Capture the cell that displays the provided text and extract its (x, y) central coordinate. 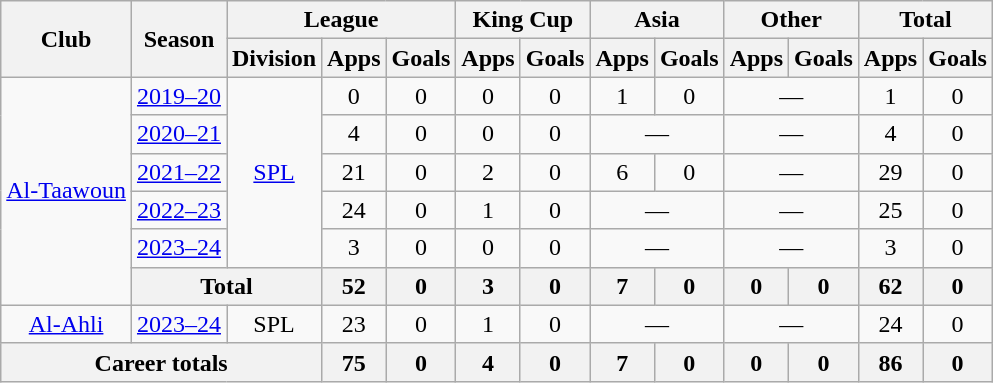
Asia (657, 20)
21 (354, 172)
52 (354, 286)
23 (354, 324)
2020–21 (178, 134)
6 (622, 172)
League (340, 20)
Al-Taawoun (66, 191)
86 (890, 362)
Career totals (162, 362)
Club (66, 39)
Season (178, 39)
2019–20 (178, 96)
Division (274, 58)
25 (890, 210)
Al-Ahli (66, 324)
2022–23 (178, 210)
75 (354, 362)
29 (890, 172)
2021–22 (178, 172)
King Cup (523, 20)
62 (890, 286)
2 (488, 172)
Other (791, 20)
